Return the (x, y) coordinate for the center point of the cell that contains the specified text.  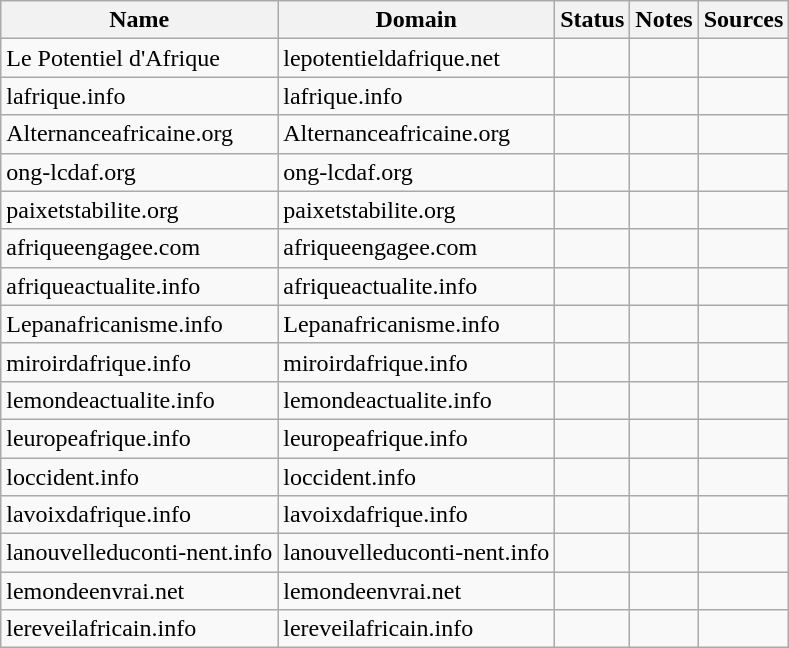
Domain (416, 20)
Le Potentiel d'Afrique (140, 58)
Notes (664, 20)
Name (140, 20)
lepotentieldafrique.net (416, 58)
Status (592, 20)
Sources (744, 20)
